Extract the [x, y] coordinate from the center of the cell holding the provided text.  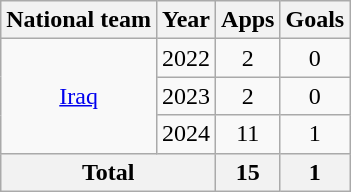
Total [108, 172]
2023 [186, 96]
2022 [186, 58]
15 [248, 172]
Year [186, 20]
2024 [186, 134]
Iraq [79, 96]
11 [248, 134]
Goals [315, 20]
Apps [248, 20]
National team [79, 20]
